Return the (x, y) coordinate for the center point of the cell that contains the specified text.  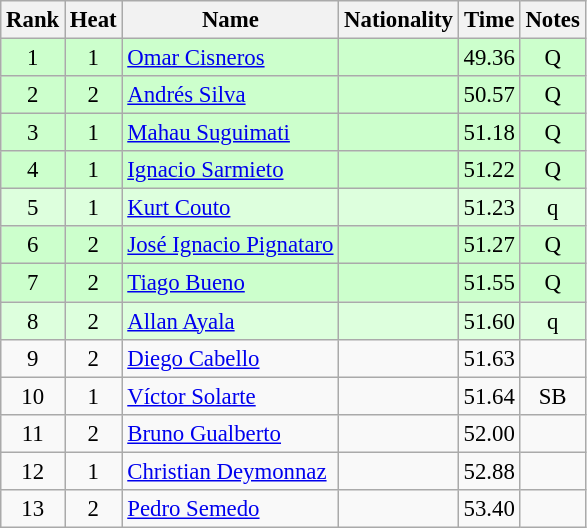
José Ignacio Pignataro (230, 245)
Rank (33, 20)
Name (230, 20)
SB (552, 396)
51.64 (489, 396)
Bruno Gualberto (230, 433)
51.63 (489, 358)
12 (33, 471)
49.36 (489, 58)
Kurt Couto (230, 208)
11 (33, 433)
Nationality (398, 20)
52.88 (489, 471)
Diego Cabello (230, 358)
3 (33, 133)
51.60 (489, 321)
52.00 (489, 433)
6 (33, 245)
9 (33, 358)
Omar Cisneros (230, 58)
8 (33, 321)
Pedro Semedo (230, 509)
51.18 (489, 133)
5 (33, 208)
4 (33, 170)
51.23 (489, 208)
Notes (552, 20)
Víctor Solarte (230, 396)
Andrés Silva (230, 95)
Christian Deymonnaz (230, 471)
51.27 (489, 245)
Allan Ayala (230, 321)
10 (33, 396)
51.55 (489, 283)
53.40 (489, 509)
Ignacio Sarmieto (230, 170)
Mahau Suguimati (230, 133)
Heat (94, 20)
51.22 (489, 170)
50.57 (489, 95)
13 (33, 509)
Tiago Bueno (230, 283)
7 (33, 283)
Time (489, 20)
